Search for the cell housing the specified text and yield its [X, Y] center coordinate. 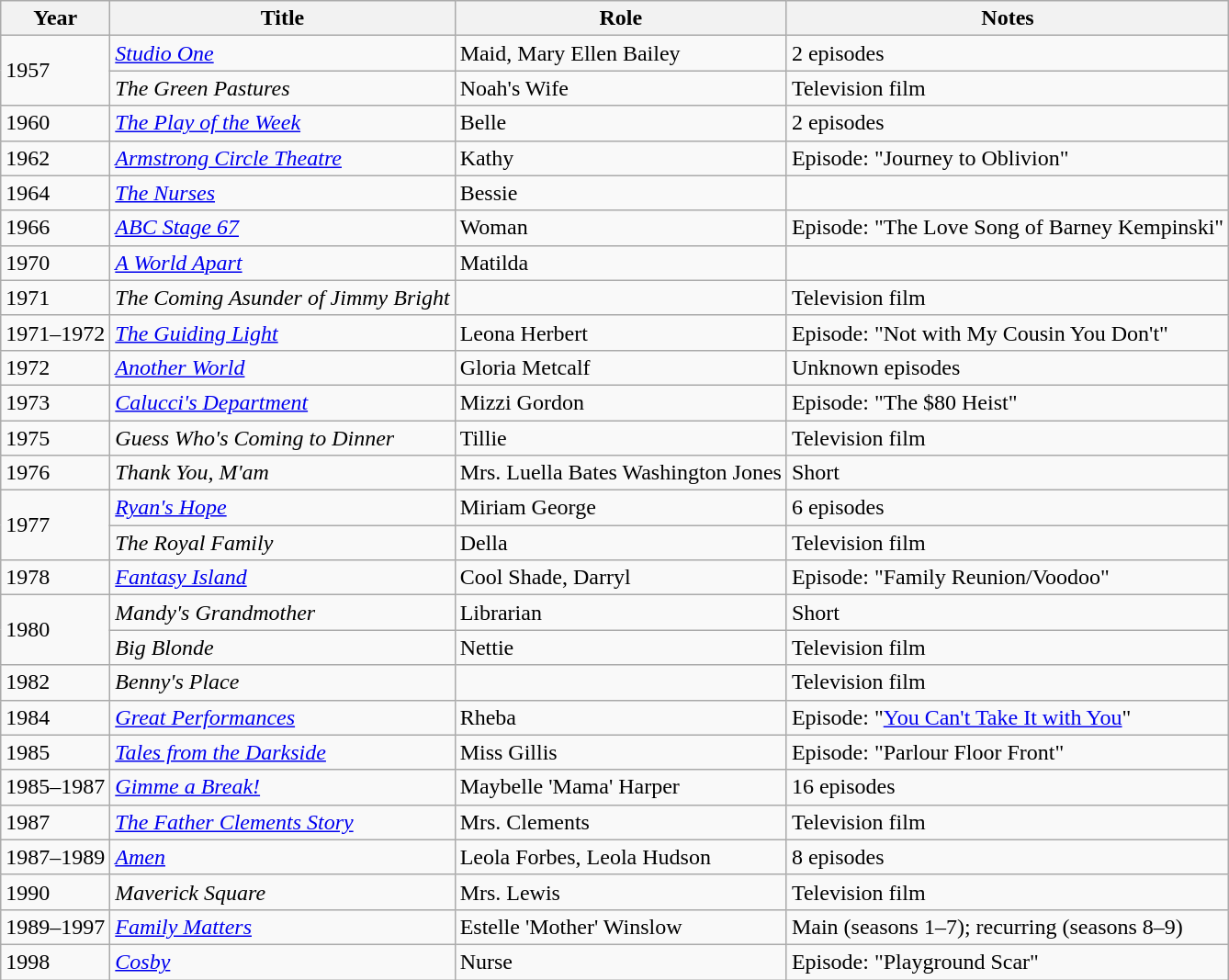
Belle [621, 123]
Episode: "The Love Song of Barney Kempinski" [1007, 228]
Leona Herbert [621, 332]
1964 [55, 193]
1982 [55, 682]
1962 [55, 158]
The Royal Family [283, 543]
Episode: "Parlour Floor Front" [1007, 752]
1987–1989 [55, 857]
Miss Gillis [621, 752]
1972 [55, 367]
Tales from the Darkside [283, 752]
1987 [55, 822]
Episode: "Family Reunion/Voodoo" [1007, 578]
ABC Stage 67 [283, 228]
Della [621, 543]
1957 [55, 71]
The Coming Asunder of Jimmy Bright [283, 298]
Mrs. Clements [621, 822]
Noah's Wife [621, 88]
Matilda [621, 263]
The Nurses [283, 193]
The Father Clements Story [283, 822]
Nurse [621, 962]
Librarian [621, 613]
1970 [55, 263]
A World Apart [283, 263]
1975 [55, 438]
Gimme a Break! [283, 787]
Kathy [621, 158]
8 episodes [1007, 857]
Maid, Mary Ellen Bailey [621, 53]
Maybelle 'Mama' Harper [621, 787]
1984 [55, 717]
Another World [283, 367]
Thank You, M'am [283, 473]
Episode: "Journey to Oblivion" [1007, 158]
Episode: "Playground Scar" [1007, 962]
Gloria Metcalf [621, 367]
Fantasy Island [283, 578]
Notes [1007, 18]
Mrs. Luella Bates Washington Jones [621, 473]
Family Matters [283, 927]
The Green Pastures [283, 88]
Tillie [621, 438]
1985–1987 [55, 787]
Amen [283, 857]
1966 [55, 228]
Nettie [621, 648]
Studio One [283, 53]
Estelle 'Mother' Winslow [621, 927]
1973 [55, 402]
The Play of the Week [283, 123]
Mandy's Grandmother [283, 613]
Guess Who's Coming to Dinner [283, 438]
Armstrong Circle Theatre [283, 158]
Big Blonde [283, 648]
1977 [55, 525]
1980 [55, 630]
Unknown episodes [1007, 367]
Title [283, 18]
Benny's Place [283, 682]
Ryan's Hope [283, 508]
Cosby [283, 962]
Main (seasons 1–7); recurring (seasons 8–9) [1007, 927]
Maverick Square [283, 892]
Rheba [621, 717]
1976 [55, 473]
The Guiding Light [283, 332]
Woman [621, 228]
1989–1997 [55, 927]
Mrs. Lewis [621, 892]
Episode: "The $80 Heist" [1007, 402]
1978 [55, 578]
1985 [55, 752]
Episode: "Not with My Cousin You Don't" [1007, 332]
6 episodes [1007, 508]
1960 [55, 123]
Role [621, 18]
Bessie [621, 193]
16 episodes [1007, 787]
Calucci's Department [283, 402]
Cool Shade, Darryl [621, 578]
1990 [55, 892]
1971–1972 [55, 332]
1998 [55, 962]
Mizzi Gordon [621, 402]
Year [55, 18]
1971 [55, 298]
Leola Forbes, Leola Hudson [621, 857]
Episode: "You Can't Take It with You" [1007, 717]
Miriam George [621, 508]
Great Performances [283, 717]
